Return the [X, Y] coordinate for the center point of the cell that contains the specified text.  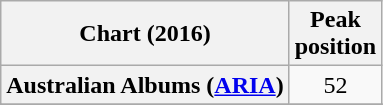
Peak position [335, 34]
Chart (2016) [145, 34]
52 [335, 85]
Australian Albums (ARIA) [145, 85]
